Pinpoint the cell where the given text exists, returning its [X, Y] midpoint coordinate. 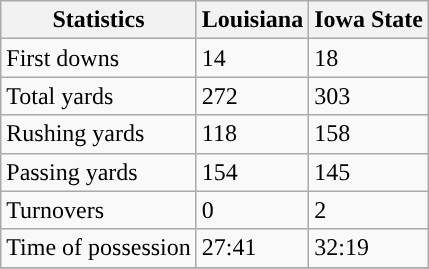
32:19 [369, 248]
First downs [99, 58]
Turnovers [99, 210]
Statistics [99, 20]
Total yards [99, 96]
Iowa State [369, 20]
118 [252, 134]
145 [369, 172]
303 [369, 96]
2 [369, 210]
0 [252, 210]
Time of possession [99, 248]
Passing yards [99, 172]
Louisiana [252, 20]
154 [252, 172]
14 [252, 58]
272 [252, 96]
158 [369, 134]
18 [369, 58]
27:41 [252, 248]
Rushing yards [99, 134]
